Return the (x, y) coordinate for the center point of the cell that contains the specified text.  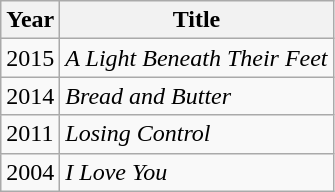
I Love You (196, 172)
2015 (30, 58)
Title (196, 20)
2004 (30, 172)
Bread and Butter (196, 96)
2011 (30, 134)
Year (30, 20)
Losing Control (196, 134)
A Light Beneath Their Feet (196, 58)
2014 (30, 96)
